Output the [X, Y] coordinate of the center of the cell containing the given text.  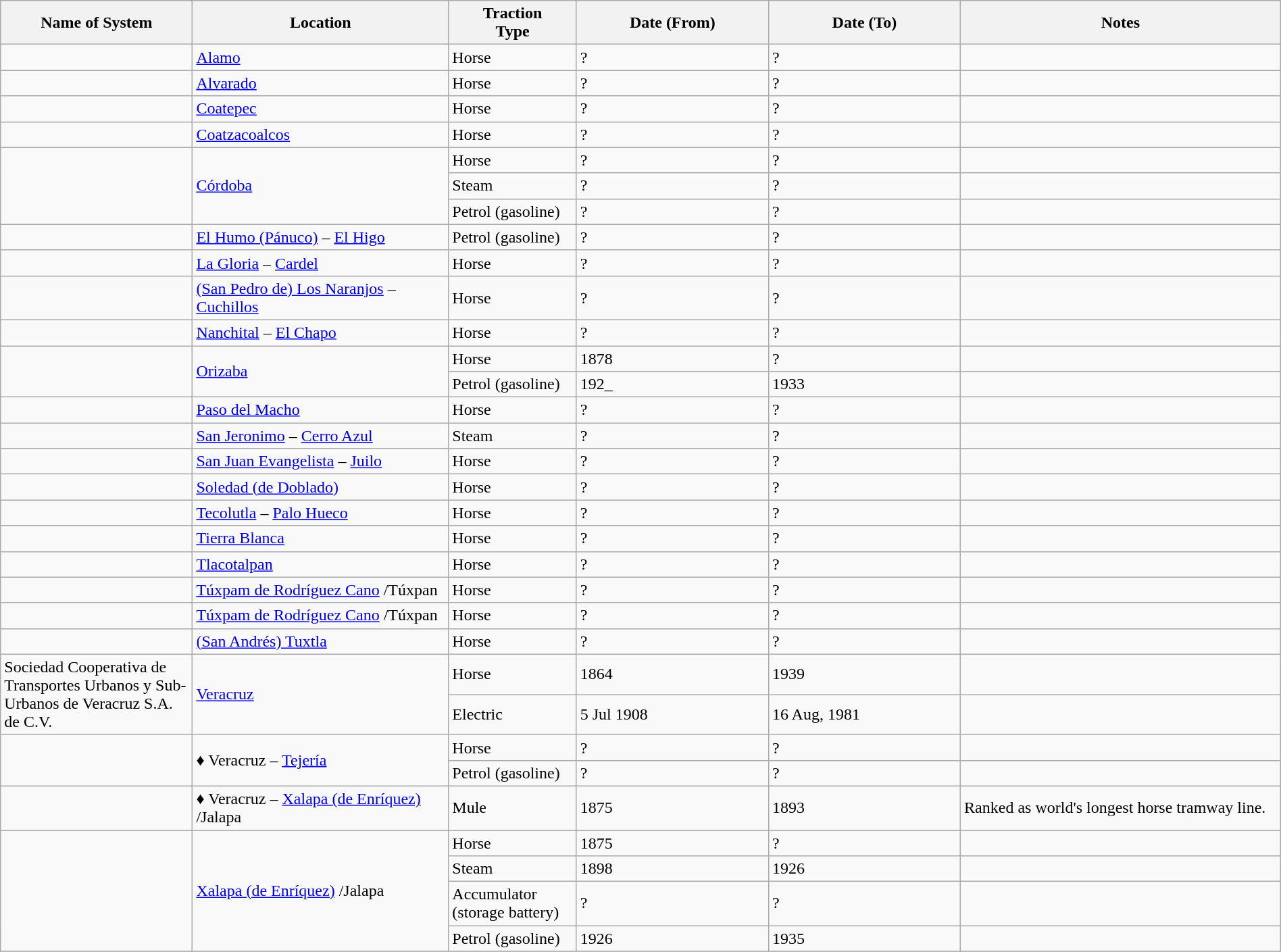
1939 [864, 674]
Nanchital – El Chapo [320, 332]
(San Andrés) Tuxtla [320, 641]
Paso del Macho [320, 410]
Orizaba [320, 372]
Sociedad Cooperativa de Transportes Urbanos y Sub-Urbanos de Veracruz S.A. de C.V. [97, 695]
1933 [864, 384]
Soledad (de Doblado) [320, 487]
Mule [512, 808]
Electric [512, 715]
1935 [864, 938]
Tlacotalpan [320, 564]
Name of System [97, 23]
Notes [1121, 23]
Tecolutla – Palo Hueco [320, 513]
San Juan Evangelista – Juilo [320, 461]
♦ Veracruz – Tejería [320, 760]
TractionType [512, 23]
Ranked as world's longest horse tramway line. [1121, 808]
Xalapa (de Enríquez) /Jalapa [320, 891]
Tierra Blanca [320, 538]
Coatzacoalcos [320, 134]
(San Pedro de) Los Naranjos – Cuchillos [320, 297]
Alamo [320, 57]
Alvarado [320, 83]
1864 [672, 674]
192_ [672, 384]
1893 [864, 808]
Date (From) [672, 23]
1898 [672, 869]
Coatepec [320, 109]
San Jeronimo – Cerro Azul [320, 436]
♦ Veracruz – Xalapa (de Enríquez) /Jalapa [320, 808]
Date (To) [864, 23]
Location [320, 23]
1878 [672, 359]
16 Aug, 1981 [864, 715]
El Humo (Pánuco) – El Higo [320, 237]
5 Jul 1908 [672, 715]
Córdoba [320, 186]
La Gloria – Cardel [320, 263]
Accumulator (storage battery) [512, 904]
Veracruz [320, 695]
